Capture the cell that displays the provided text and extract its (x, y) central coordinate. 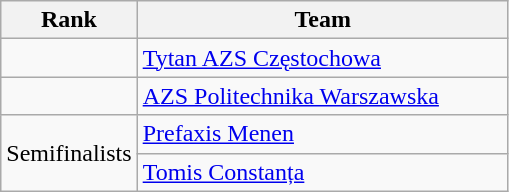
Prefaxis Menen (322, 134)
Tomis Constanța (322, 172)
Team (322, 20)
Rank (69, 20)
Semifinalists (69, 153)
AZS Politechnika Warszawska (322, 96)
Tytan AZS Częstochowa (322, 58)
